From the cell containing the given text, extract its center point as [X, Y] coordinate. 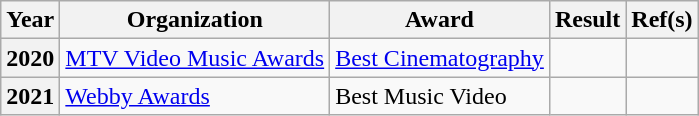
Year [30, 20]
2020 [30, 58]
2021 [30, 96]
Best Music Video [440, 96]
Award [440, 20]
Ref(s) [662, 20]
Organization [195, 20]
MTV Video Music Awards [195, 58]
Webby Awards [195, 96]
Best Cinematography [440, 58]
Result [587, 20]
